Search for the cell housing the specified text and yield its [X, Y] center coordinate. 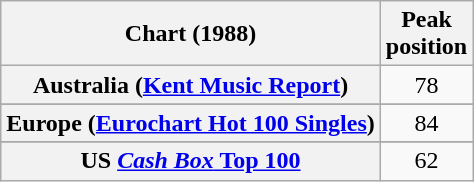
Peakposition [426, 34]
84 [426, 123]
Australia (Kent Music Report) [191, 85]
78 [426, 85]
62 [426, 161]
US Cash Box Top 100 [191, 161]
Europe (Eurochart Hot 100 Singles) [191, 123]
Chart (1988) [191, 34]
